Determine the [x, y] coordinate at the center of the cell enclosing the given text.  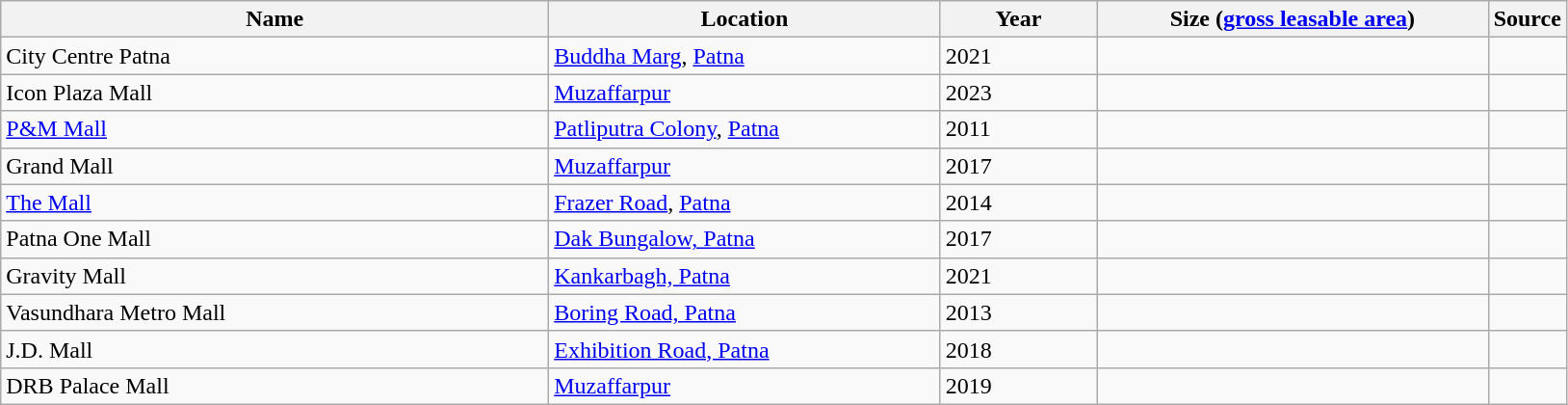
Source [1528, 19]
2013 [1019, 312]
Dak Bungalow, Patna [745, 239]
Size (gross leasable area) [1293, 19]
Exhibition Road, Patna [745, 349]
Boring Road, Patna [745, 312]
Icon Plaza Mall [275, 93]
Patna One Mall [275, 239]
2023 [1019, 93]
2014 [1019, 202]
Patliputra Colony, Patna [745, 129]
Location [745, 19]
City Centre Patna [275, 56]
2019 [1019, 386]
Name [275, 19]
2011 [1019, 129]
J.D. Mall [275, 349]
Year [1019, 19]
Vasundhara Metro Mall [275, 312]
The Mall [275, 202]
DRB Palace Mall [275, 386]
Gravity Mall [275, 276]
Buddha Marg, Patna [745, 56]
Kankarbagh, Patna [745, 276]
Frazer Road, Patna [745, 202]
2018 [1019, 349]
P&M Mall [275, 129]
Grand Mall [275, 166]
